Detect which cell encompasses the target text, then output its (X, Y) center coordinate. 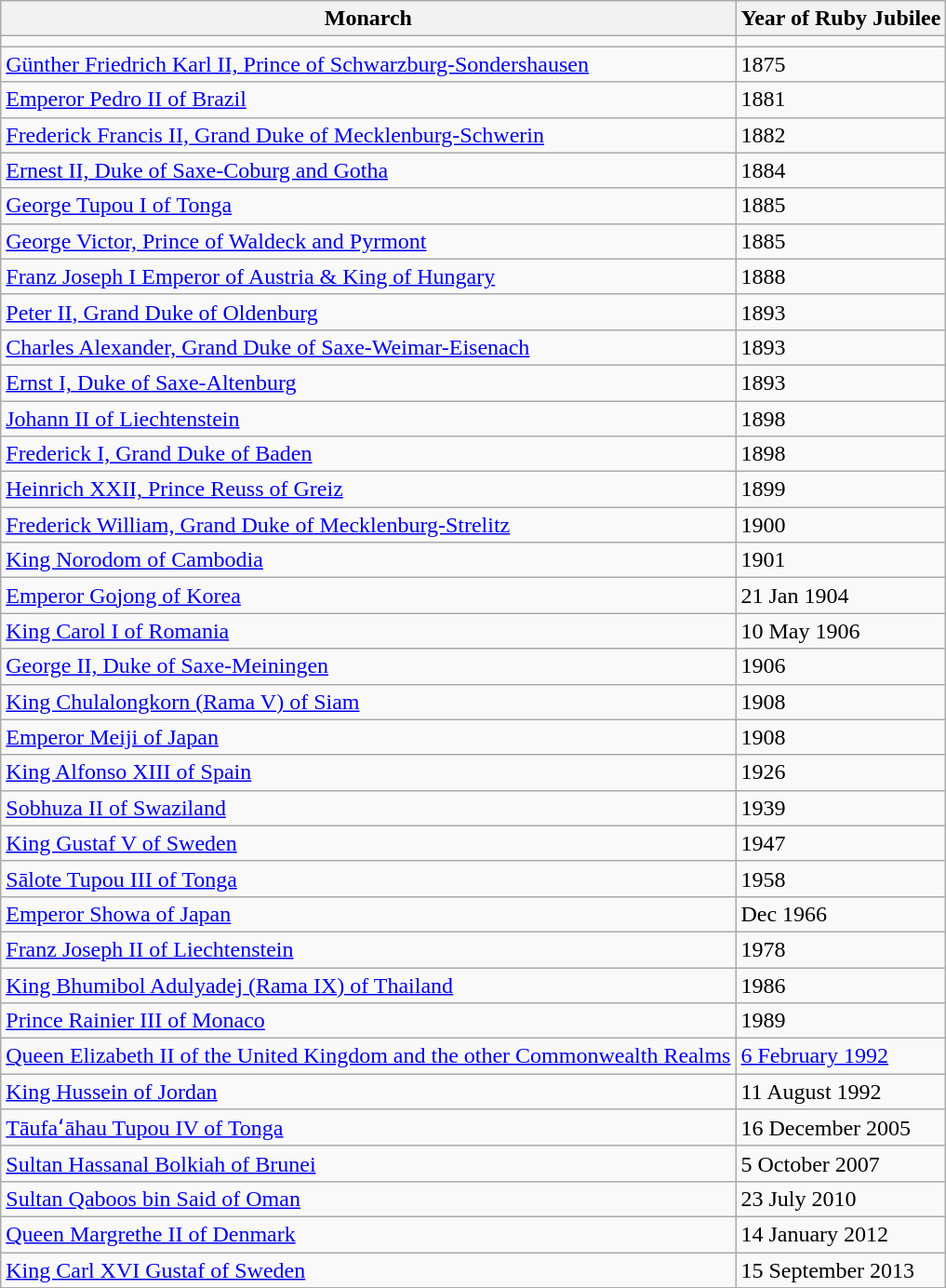
King Norodom of Cambodia (368, 560)
Emperor Gojong of Korea (368, 596)
Monarch (368, 19)
Queen Margrethe II of Denmark (368, 1234)
10 May 1906 (841, 631)
1989 (841, 1021)
George Victor, Prince of Waldeck and Pyrmont (368, 241)
Dec 1966 (841, 914)
5 October 2007 (841, 1163)
1978 (841, 949)
11 August 1992 (841, 1092)
Year of Ruby Jubilee (841, 19)
Franz Joseph I Emperor of Austria & King of Hungary (368, 276)
1926 (841, 772)
Charles Alexander, Grand Duke of Saxe-Weimar-Eisenach (368, 347)
Sultan Qaboos bin Said of Oman (368, 1199)
Prince Rainier III of Monaco (368, 1021)
1986 (841, 986)
King Carl XVI Gustaf of Sweden (368, 1270)
15 September 2013 (841, 1270)
George Tupou I of Tonga (368, 206)
King Bhumibol Adulyadej (Rama IX) of Thailand (368, 986)
16 December 2005 (841, 1128)
1881 (841, 100)
Peter II, Grand Duke of Oldenburg (368, 312)
Queen Elizabeth II of the United Kingdom and the other Commonwealth Realms (368, 1056)
Sultan Hassanal Bolkiah of Brunei (368, 1163)
Emperor Showa of Japan (368, 914)
Heinrich XXII, Prince Reuss of Greiz (368, 490)
King Gustaf V of Sweden (368, 843)
Franz Joseph II of Liechtenstein (368, 949)
1888 (841, 276)
6 February 1992 (841, 1056)
23 July 2010 (841, 1199)
1906 (841, 666)
1900 (841, 525)
Sobhuza II of Swaziland (368, 808)
1882 (841, 135)
Emperor Meiji of Japan (368, 737)
Emperor Pedro II of Brazil (368, 100)
Frederick William, Grand Duke of Mecklenburg-Strelitz (368, 525)
14 January 2012 (841, 1234)
Günther Friedrich Karl II, Prince of Schwarzburg-Sondershausen (368, 64)
George II, Duke of Saxe-Meiningen (368, 666)
Frederick I, Grand Duke of Baden (368, 454)
Frederick Francis II, Grand Duke of Mecklenburg-Schwerin (368, 135)
Tāufaʻāhau Tupou IV of Tonga (368, 1128)
1899 (841, 490)
Ernst I, Duke of Saxe-Altenburg (368, 382)
1947 (841, 843)
1875 (841, 64)
21 Jan 1904 (841, 596)
King Alfonso XIII of Spain (368, 772)
King Chulalongkorn (Rama V) of Siam (368, 702)
Ernest II, Duke of Saxe-Coburg and Gotha (368, 170)
1939 (841, 808)
Johann II of Liechtenstein (368, 418)
King Hussein of Jordan (368, 1092)
1884 (841, 170)
King Carol I of Romania (368, 631)
1958 (841, 879)
Sālote Tupou III of Tonga (368, 879)
1901 (841, 560)
